Determine the [X, Y] coordinate at the center of the cell enclosing the given text.  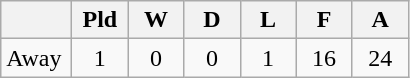
W [156, 20]
24 [380, 58]
16 [324, 58]
Pld [100, 20]
Away [36, 58]
A [380, 20]
D [212, 20]
L [268, 20]
F [324, 20]
